For the text-containing cell, return its midpoint in [x, y] coordinate format. 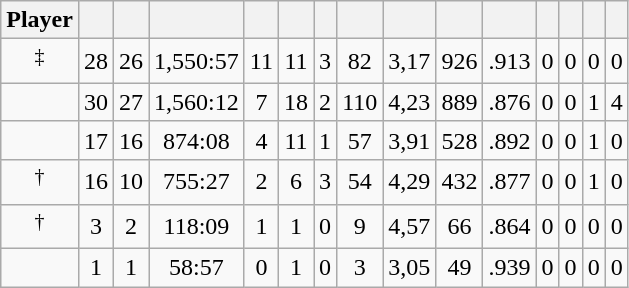
.877 [510, 182]
49 [460, 268]
3,17 [410, 62]
3,91 [410, 140]
926 [460, 62]
30 [96, 102]
.939 [510, 268]
26 [132, 62]
28 [96, 62]
4,29 [410, 182]
4,57 [410, 226]
58:57 [197, 268]
755:27 [197, 182]
10 [132, 182]
528 [460, 140]
110 [360, 102]
82 [360, 62]
.913 [510, 62]
7 [261, 102]
1,550:57 [197, 62]
17 [96, 140]
874:08 [197, 140]
.864 [510, 226]
18 [296, 102]
9 [360, 226]
3,05 [410, 268]
54 [360, 182]
1,560:12 [197, 102]
432 [460, 182]
66 [460, 226]
6 [296, 182]
Player [40, 20]
4,23 [410, 102]
889 [460, 102]
57 [360, 140]
.892 [510, 140]
118:09 [197, 226]
27 [132, 102]
‡ [40, 62]
.876 [510, 102]
